Pinpoint the cell where the given text exists, returning its (X, Y) midpoint coordinate. 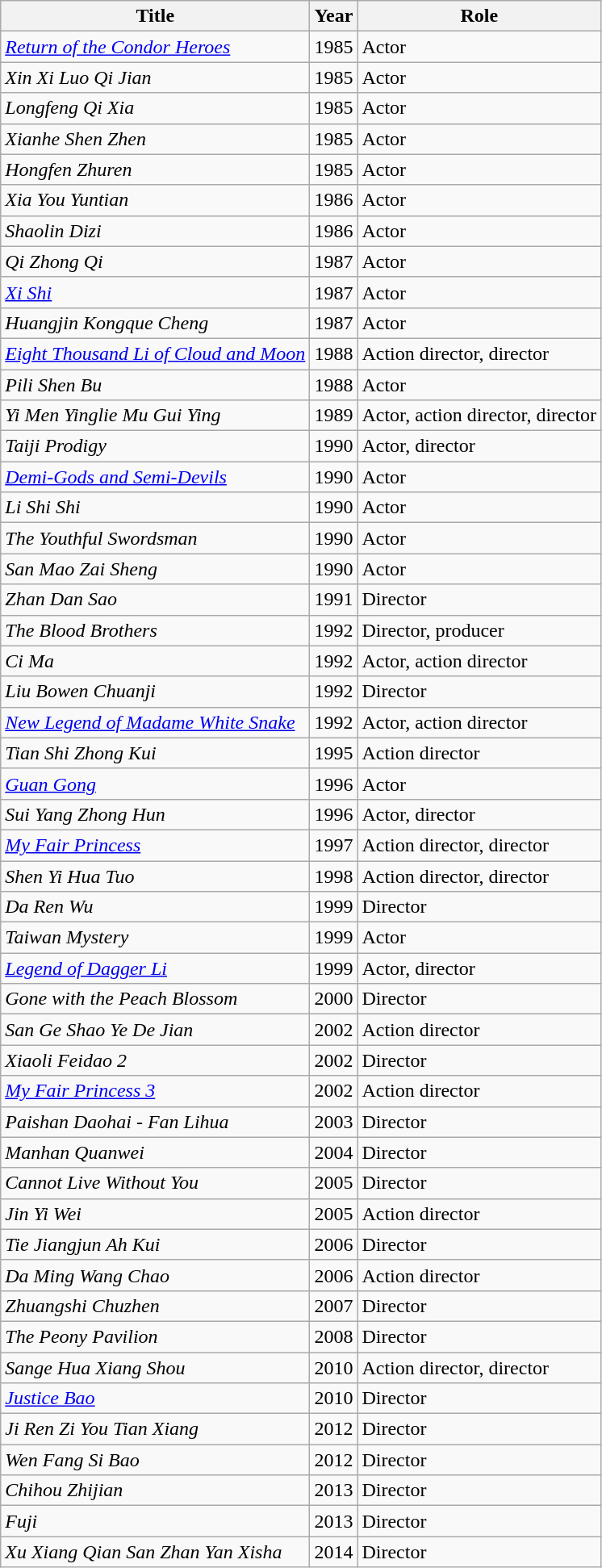
Xin Xi Luo Qi Jian (155, 77)
Eight Thousand Li of Cloud and Moon (155, 353)
Chihou Zhijian (155, 1491)
Tian Shi Zhong Kui (155, 753)
1998 (334, 876)
My Fair Princess 3 (155, 1091)
Gone with the Peach Blossom (155, 999)
Ji Ren Zi You Tian Xiang (155, 1429)
San Ge Shao Ye De Jian (155, 1030)
1995 (334, 753)
Demi-Gods and Semi-Devils (155, 477)
Year (334, 16)
1989 (334, 416)
Da Ren Wu (155, 907)
2004 (334, 1152)
Yi Men Yinglie Mu Gui Ying (155, 416)
Xi Shi (155, 292)
Justice Bao (155, 1399)
Wen Fang Si Bao (155, 1460)
2007 (334, 1306)
2003 (334, 1122)
Xianhe Shen Zhen (155, 139)
Li Shi Shi (155, 508)
Role (479, 16)
Huangjin Kongque Cheng (155, 323)
Actor, action director, director (479, 416)
Zhuangshi Chuzhen (155, 1306)
Shen Yi Hua Tuo (155, 876)
Guan Gong (155, 784)
Liu Bowen Chuanji (155, 692)
Director, producer (479, 630)
2000 (334, 999)
The Peony Pavilion (155, 1336)
Longfeng Qi Xia (155, 108)
Tie Jiangjun Ah Kui (155, 1244)
2008 (334, 1336)
Da Ming Wang Chao (155, 1275)
1991 (334, 600)
Taiji Prodigy (155, 446)
Shaolin Dizi (155, 231)
Sange Hua Xiang Shou (155, 1368)
Xiaoli Feidao 2 (155, 1060)
Manhan Quanwei (155, 1152)
Xia You Yuntian (155, 200)
Fuji (155, 1521)
The Youthful Swordsman (155, 538)
Hongfen Zhuren (155, 169)
Taiwan Mystery (155, 938)
Pili Shen Bu (155, 385)
Title (155, 16)
Jin Yi Wei (155, 1214)
Cannot Live Without You (155, 1183)
Zhan Dan Sao (155, 600)
San Mao Zai Sheng (155, 569)
1997 (334, 845)
Qi Zhong Qi (155, 261)
Ci Ma (155, 661)
Legend of Dagger Li (155, 968)
Paishan Daohai - Fan Lihua (155, 1122)
Return of the Condor Heroes (155, 47)
New Legend of Madame White Snake (155, 722)
2014 (334, 1552)
Sui Yang Zhong Hun (155, 814)
My Fair Princess (155, 845)
The Blood Brothers (155, 630)
Xu Xiang Qian San Zhan Yan Xisha (155, 1552)
